Provide the (X, Y) coordinate of the cell's center where the given text is located.  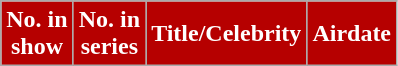
Airdate (352, 34)
No. in show (37, 34)
No. in series (109, 34)
Title/Celebrity (226, 34)
